Determine the (X, Y) coordinate at the center of the cell enclosing the given text.  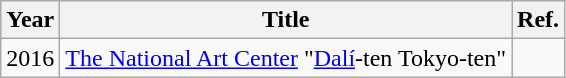
Title (286, 20)
The National Art Center "Dalí-ten Tokyo-ten" (286, 58)
Ref. (538, 20)
Year (30, 20)
2016 (30, 58)
